Return the [x, y] coordinate for the center point of the cell that contains the specified text.  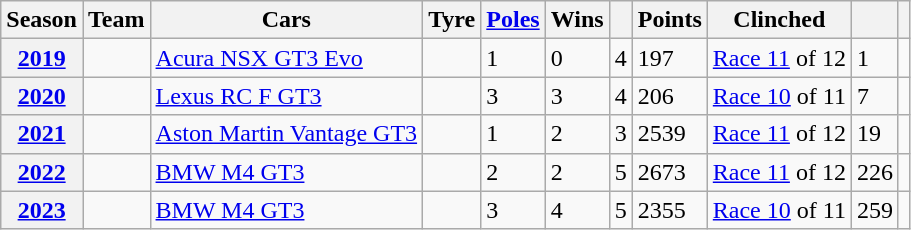
2539 [670, 134]
2673 [670, 172]
2021 [42, 134]
Points [670, 20]
206 [670, 96]
Clinched [779, 20]
226 [874, 172]
2355 [670, 210]
Aston Martin Vantage GT3 [286, 134]
Acura NSX GT3 Evo [286, 58]
Team [116, 20]
0 [577, 58]
197 [670, 58]
7 [874, 96]
Lexus RC F GT3 [286, 96]
259 [874, 210]
Tyre [452, 20]
2023 [42, 210]
Season [42, 20]
Cars [286, 20]
2020 [42, 96]
Poles [513, 20]
2022 [42, 172]
19 [874, 134]
Wins [577, 20]
2019 [42, 58]
